Search for the cell housing the specified text and yield its [x, y] center coordinate. 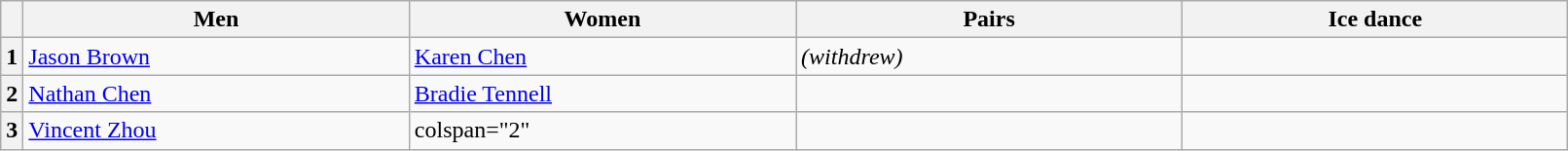
1 [12, 57]
(withdrew) [989, 57]
Jason Brown [216, 57]
Women [602, 19]
2 [12, 94]
Nathan Chen [216, 94]
colspan="2" [602, 131]
3 [12, 131]
Bradie Tennell [602, 94]
Men [216, 19]
Karen Chen [602, 57]
Ice dance [1375, 19]
Pairs [989, 19]
Vincent Zhou [216, 131]
